Output the [X, Y] coordinate of the center of the cell containing the given text.  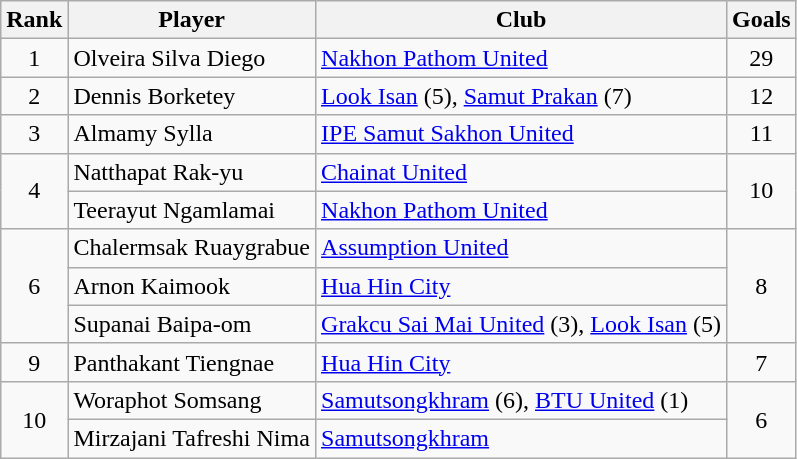
Grakcu Sai Mai United (3), Look Isan (5) [522, 324]
Chalermsak Ruaygrabue [192, 248]
Player [192, 20]
Assumption United [522, 248]
Mirzajani Tafreshi Nima [192, 438]
Samutsongkhram [522, 438]
Rank [34, 20]
IPE Samut Sakhon United [522, 134]
Dennis Borketey [192, 96]
Panthakant Tiengnae [192, 362]
Olveira Silva Diego [192, 58]
7 [761, 362]
Chainat United [522, 172]
11 [761, 134]
Supanai Baipa-om [192, 324]
Arnon Kaimook [192, 286]
3 [34, 134]
4 [34, 191]
Club [522, 20]
Almamy Sylla [192, 134]
1 [34, 58]
Natthapat Rak-yu [192, 172]
12 [761, 96]
Woraphot Somsang [192, 400]
8 [761, 286]
Look Isan (5), Samut Prakan (7) [522, 96]
Goals [761, 20]
Teerayut Ngamlamai [192, 210]
9 [34, 362]
29 [761, 58]
2 [34, 96]
Samutsongkhram (6), BTU United (1) [522, 400]
